Locate the cell with the specified text and output its (x, y) center coordinate. 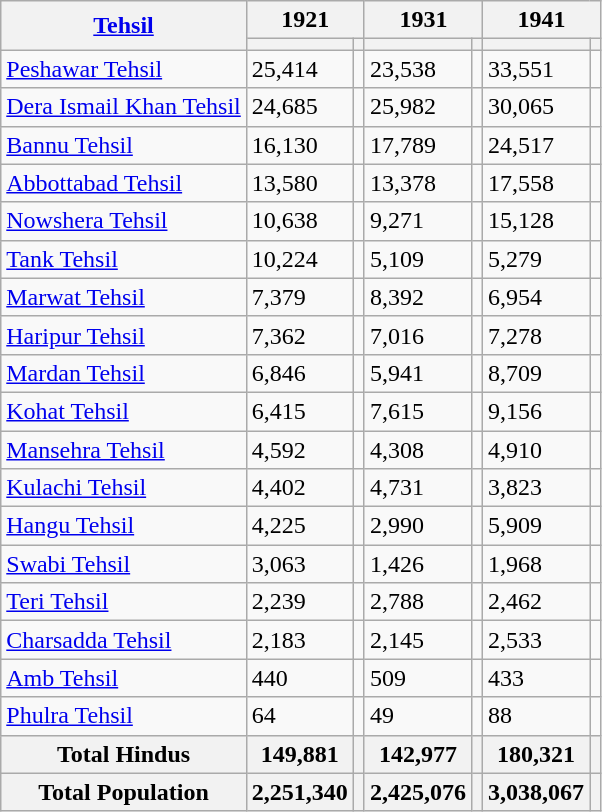
49 (418, 716)
7,016 (418, 335)
Hangu Tehsil (124, 526)
6,415 (300, 411)
Teri Tehsil (124, 602)
33,551 (536, 69)
15,128 (536, 221)
4,402 (300, 488)
440 (300, 678)
Kohat Tehsil (124, 411)
9,156 (536, 411)
2,251,340 (300, 792)
5,109 (418, 259)
Abbottabad Tehsil (124, 183)
509 (418, 678)
25,982 (418, 107)
Kulachi Tehsil (124, 488)
180,321 (536, 754)
1,968 (536, 564)
Total Hindus (124, 754)
Dera Ismail Khan Tehsil (124, 107)
13,580 (300, 183)
Mansehra Tehsil (124, 449)
7,278 (536, 335)
Haripur Tehsil (124, 335)
24,685 (300, 107)
2,462 (536, 602)
2,788 (418, 602)
6,954 (536, 297)
3,063 (300, 564)
4,592 (300, 449)
23,538 (418, 69)
Nowshera Tehsil (124, 221)
2,145 (418, 640)
Amb Tehsil (124, 678)
13,378 (418, 183)
4,731 (418, 488)
5,941 (418, 373)
Tehsil (124, 26)
2,425,076 (418, 792)
2,533 (536, 640)
Total Population (124, 792)
7,362 (300, 335)
Swabi Tehsil (124, 564)
433 (536, 678)
4,308 (418, 449)
17,789 (418, 145)
17,558 (536, 183)
2,183 (300, 640)
7,615 (418, 411)
5,279 (536, 259)
3,823 (536, 488)
149,881 (300, 754)
Peshawar Tehsil (124, 69)
64 (300, 716)
10,224 (300, 259)
Bannu Tehsil (124, 145)
Marwat Tehsil (124, 297)
Tank Tehsil (124, 259)
16,130 (300, 145)
4,225 (300, 526)
9,271 (418, 221)
4,910 (536, 449)
88 (536, 716)
30,065 (536, 107)
1921 (305, 20)
2,239 (300, 602)
5,909 (536, 526)
1931 (423, 20)
6,846 (300, 373)
25,414 (300, 69)
7,379 (300, 297)
Charsadda Tehsil (124, 640)
Mardan Tehsil (124, 373)
1,426 (418, 564)
10,638 (300, 221)
3,038,067 (536, 792)
142,977 (418, 754)
Phulra Tehsil (124, 716)
8,392 (418, 297)
24,517 (536, 145)
2,990 (418, 526)
1941 (542, 20)
8,709 (536, 373)
